For the text-containing cell, return its midpoint in (x, y) coordinate format. 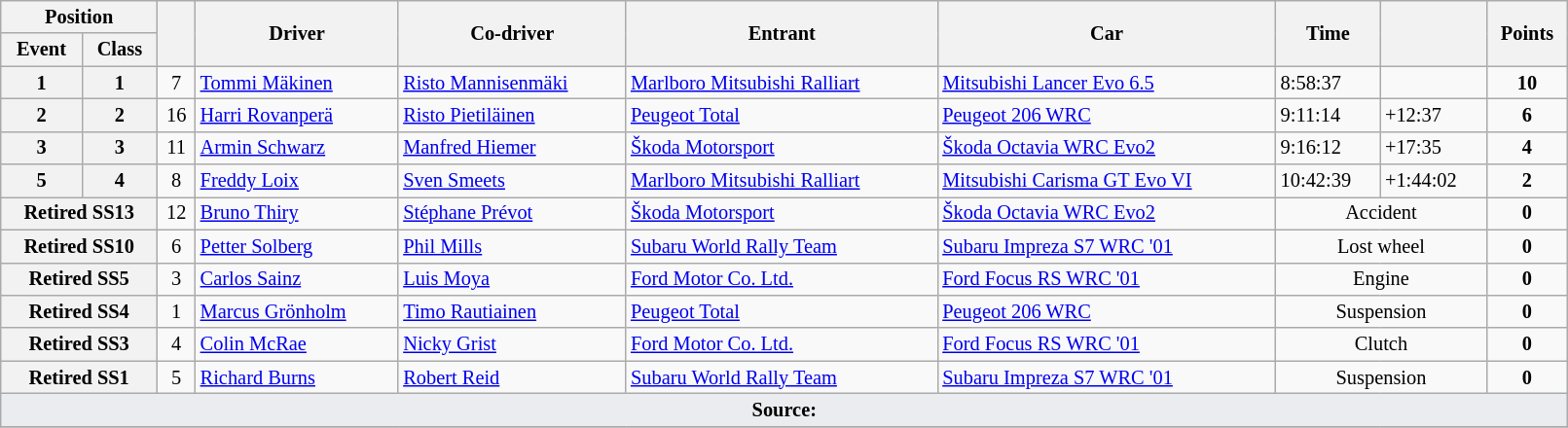
Sven Smeets (512, 181)
Marcus Grönholm (298, 311)
Phil Mills (512, 246)
Timo Rautiainen (512, 311)
Colin McRae (298, 344)
Co-driver (512, 33)
16 (177, 115)
Lost wheel (1381, 246)
Stéphane Prévot (512, 213)
9:11:14 (1328, 115)
Points (1527, 33)
Bruno Thiry (298, 213)
+12:37 (1433, 115)
7 (177, 83)
Retired SS13 (80, 213)
Robert Reid (512, 377)
9:16:12 (1328, 148)
Retired SS10 (80, 246)
Risto Pietiläinen (512, 115)
Luis Moya (512, 279)
Driver (298, 33)
Engine (1381, 279)
Retired SS4 (80, 311)
12 (177, 213)
Event (41, 50)
Armin Schwarz (298, 148)
Mitsubishi Carisma GT Evo VI (1106, 181)
Carlos Sainz (298, 279)
10 (1527, 83)
Retired SS3 (80, 344)
Position (80, 17)
Retired SS5 (80, 279)
Retired SS1 (80, 377)
+17:35 (1433, 148)
Freddy Loix (298, 181)
Accident (1381, 213)
10:42:39 (1328, 181)
Harri Rovanperä (298, 115)
Richard Burns (298, 377)
Entrant (782, 33)
Manfred Hiemer (512, 148)
Clutch (1381, 344)
Source: (784, 410)
Time (1328, 33)
Tommi Mäkinen (298, 83)
8:58:37 (1328, 83)
+1:44:02 (1433, 181)
Risto Mannisenmäki (512, 83)
Mitsubishi Lancer Evo 6.5 (1106, 83)
Class (119, 50)
Car (1106, 33)
11 (177, 148)
Petter Solberg (298, 246)
8 (177, 181)
Nicky Grist (512, 344)
